For the text-containing cell, return its midpoint in [x, y] coordinate format. 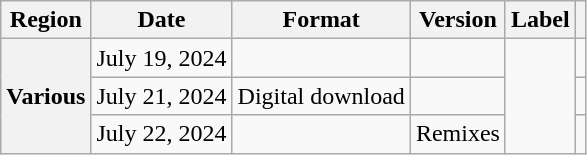
Remixes [458, 134]
Version [458, 20]
Region [46, 20]
July 22, 2024 [162, 134]
Date [162, 20]
July 21, 2024 [162, 96]
Format [321, 20]
Label [540, 20]
Digital download [321, 96]
July 19, 2024 [162, 58]
Various [46, 96]
